Find where the given text appears and provide that cell's center as [x, y] coordinate. 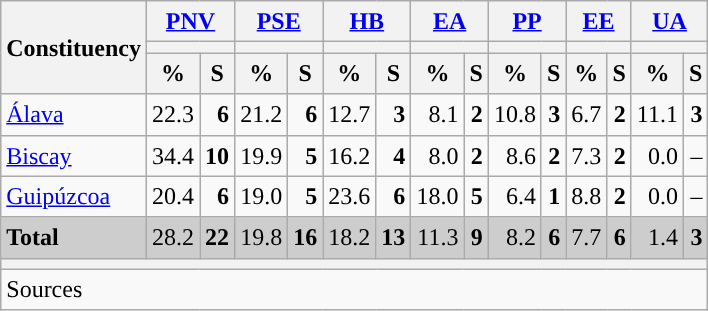
7.7 [586, 238]
8.6 [514, 156]
9 [476, 238]
12.7 [350, 114]
Guipúzcoa [74, 196]
UA [670, 22]
HB [367, 22]
EE [598, 22]
18.2 [350, 238]
13 [394, 238]
16.2 [350, 156]
4 [394, 156]
1.4 [657, 238]
8.2 [514, 238]
Álava [74, 114]
23.6 [350, 196]
Sources [354, 290]
19.8 [262, 238]
8.8 [586, 196]
6.7 [586, 114]
34.4 [172, 156]
1 [553, 196]
10 [218, 156]
10.8 [514, 114]
20.4 [172, 196]
Total [74, 238]
PNV [190, 22]
11.1 [657, 114]
22.3 [172, 114]
22 [218, 238]
Biscay [74, 156]
16 [306, 238]
Constituency [74, 48]
8.1 [438, 114]
6.4 [514, 196]
11.3 [438, 238]
PP [526, 22]
8.0 [438, 156]
28.2 [172, 238]
21.2 [262, 114]
19.0 [262, 196]
PSE [279, 22]
18.0 [438, 196]
7.3 [586, 156]
EA [450, 22]
19.9 [262, 156]
